Return the [X, Y] coordinate for the center point of the cell that contains the specified text.  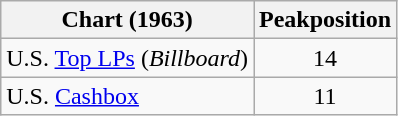
Chart (1963) [128, 20]
14 [326, 58]
U.S. Cashbox [128, 96]
11 [326, 96]
Peakposition [326, 20]
U.S. Top LPs (Billboard) [128, 58]
